Return (X, Y) of the center of cell containing provided text 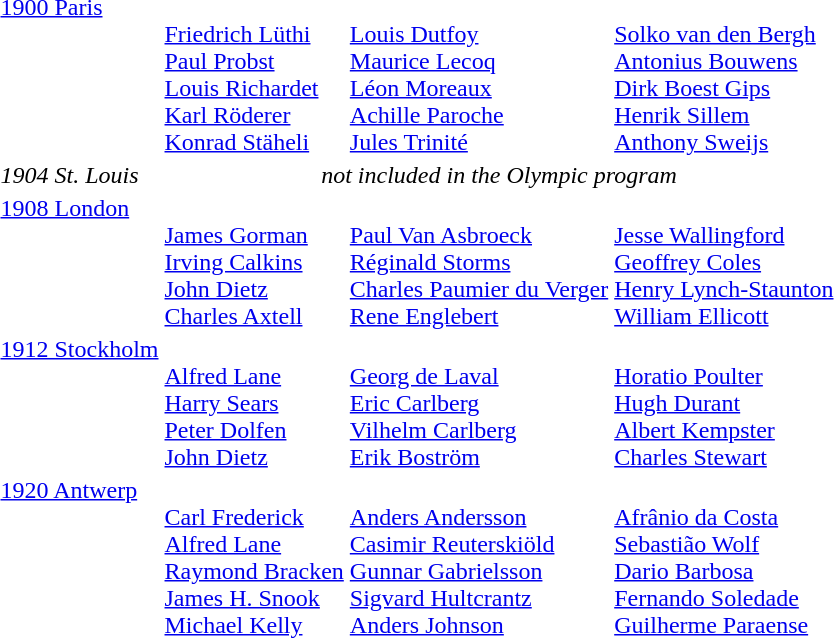
Georg de LavalEric CarlbergVilhelm CarlbergErik Boström (478, 403)
Paul Van AsbroeckRéginald StormsCharles Paumier du VergerRene Englebert (478, 262)
Alfred LaneHarry SearsPeter DolfenJohn Dietz (254, 403)
James GormanIrving CalkinsJohn DietzCharles Axtell (254, 262)
